Output the (X, Y) coordinate of the center of the cell containing the given text.  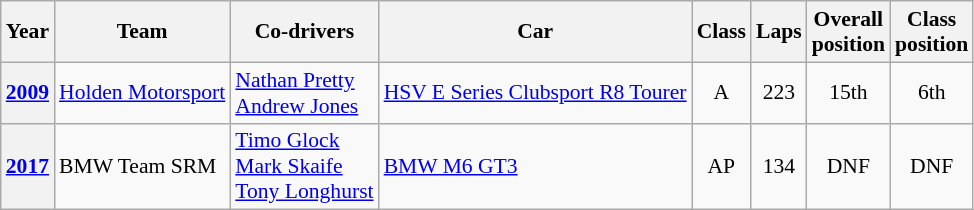
AP (722, 166)
2009 (28, 92)
223 (779, 92)
Year (28, 32)
Car (536, 32)
Classposition (932, 32)
Team (142, 32)
Nathan Pretty Andrew Jones (304, 92)
2017 (28, 166)
6th (932, 92)
Overallposition (848, 32)
134 (779, 166)
Laps (779, 32)
HSV E Series Clubsport R8 Tourer (536, 92)
BMW Team SRM (142, 166)
Holden Motorsport (142, 92)
Co-drivers (304, 32)
Timo Glock Mark Skaife Tony Longhurst (304, 166)
A (722, 92)
BMW M6 GT3 (536, 166)
15th (848, 92)
Class (722, 32)
